Output the [x, y] coordinate of the center of the cell containing the given text.  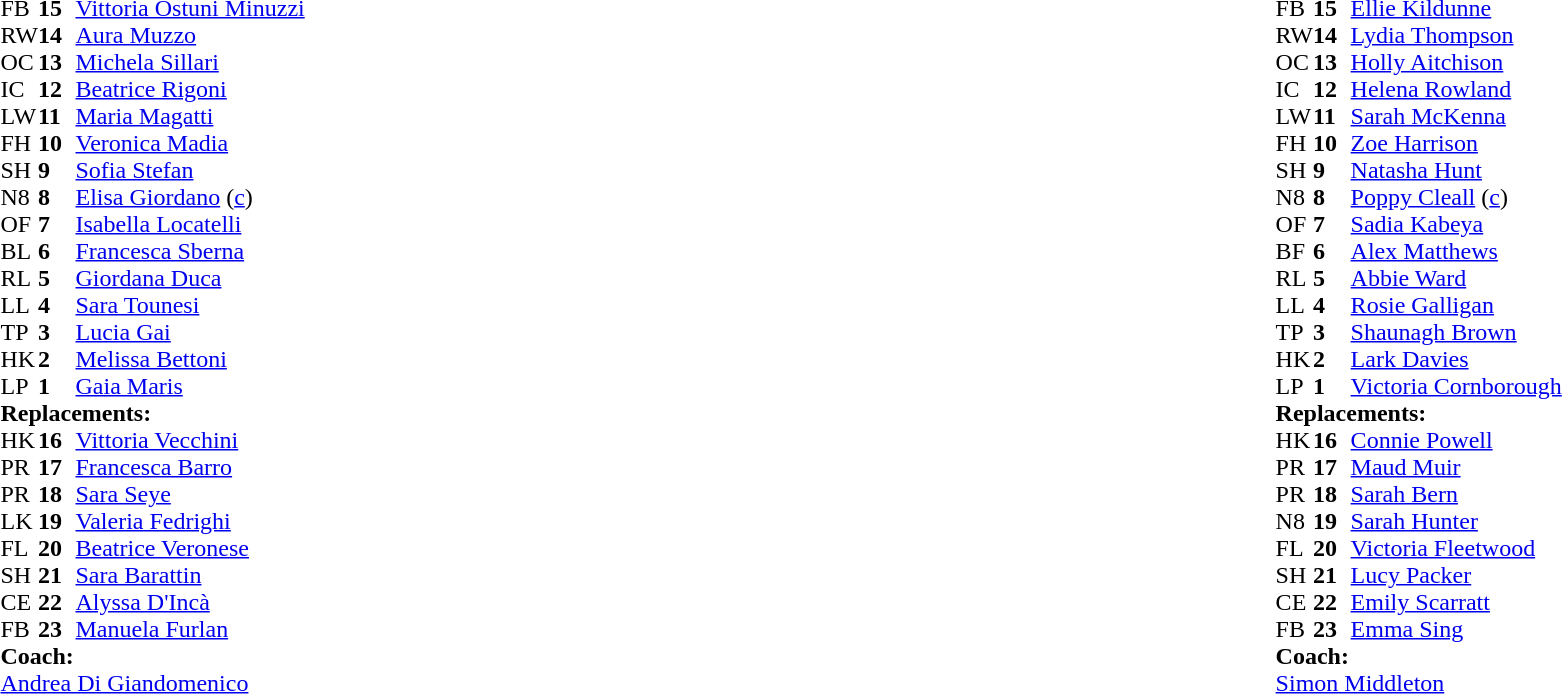
Francesca Barro [190, 468]
Vittoria Vecchini [190, 440]
Maud Muir [1456, 468]
Emily Scarratt [1456, 602]
Emma Sing [1456, 630]
Sarah Bern [1456, 494]
Francesca Sberna [190, 252]
Beatrice Rigoni [190, 90]
Lark Davies [1456, 360]
Sadia Kabeya [1456, 224]
Beatrice Veronese [190, 548]
Abbie Ward [1456, 278]
Maria Magatti [190, 116]
Aura Muzzo [190, 36]
Natasha Hunt [1456, 170]
Michela Sillari [190, 62]
BF [1295, 252]
Manuela Furlan [190, 630]
Sara Tounesi [190, 306]
Sarah McKenna [1456, 116]
Isabella Locatelli [190, 224]
Elisa Giordano (c) [190, 198]
Sarah Hunter [1456, 522]
Helena Rowland [1456, 90]
Gaia Maris [190, 386]
LK [19, 522]
Victoria Fleetwood [1456, 548]
Shaunagh Brown [1456, 332]
Victoria Cornborough [1456, 386]
Giordana Duca [190, 278]
Lucy Packer [1456, 576]
Sara Seye [190, 494]
Melissa Bettoni [190, 360]
Sofia Stefan [190, 170]
Poppy Cleall (c) [1456, 198]
Sara Barattin [190, 576]
Connie Powell [1456, 440]
Holly Aitchison [1456, 62]
Valeria Fedrighi [190, 522]
Rosie Galligan [1456, 306]
Alex Matthews [1456, 252]
Alyssa D'Incà [190, 602]
Lucia Gai [190, 332]
Zoe Harrison [1456, 144]
Lydia Thompson [1456, 36]
BL [19, 252]
Veronica Madia [190, 144]
